Determine the (x, y) coordinate at the center of the cell enclosing the given text.  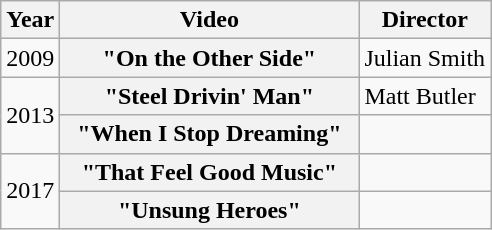
2017 (30, 191)
"That Feel Good Music" (210, 172)
Year (30, 20)
Julian Smith (425, 58)
Matt Butler (425, 96)
"On the Other Side" (210, 58)
"Unsung Heroes" (210, 210)
Video (210, 20)
2013 (30, 115)
"Steel Drivin' Man" (210, 96)
Director (425, 20)
"When I Stop Dreaming" (210, 134)
2009 (30, 58)
